Identify which cell holds the provided text, then report its (x, y) central coordinate. 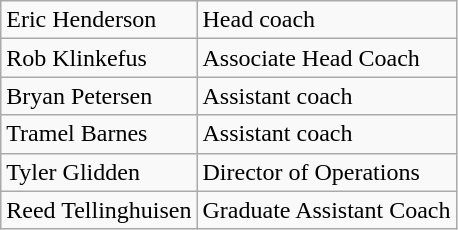
Director of Operations (326, 172)
Eric Henderson (99, 20)
Graduate Assistant Coach (326, 210)
Head coach (326, 20)
Tyler Glidden (99, 172)
Rob Klinkefus (99, 58)
Tramel Barnes (99, 134)
Bryan Petersen (99, 96)
Associate Head Coach (326, 58)
Reed Tellinghuisen (99, 210)
